Pinpoint the cell where the given text exists, returning its (X, Y) midpoint coordinate. 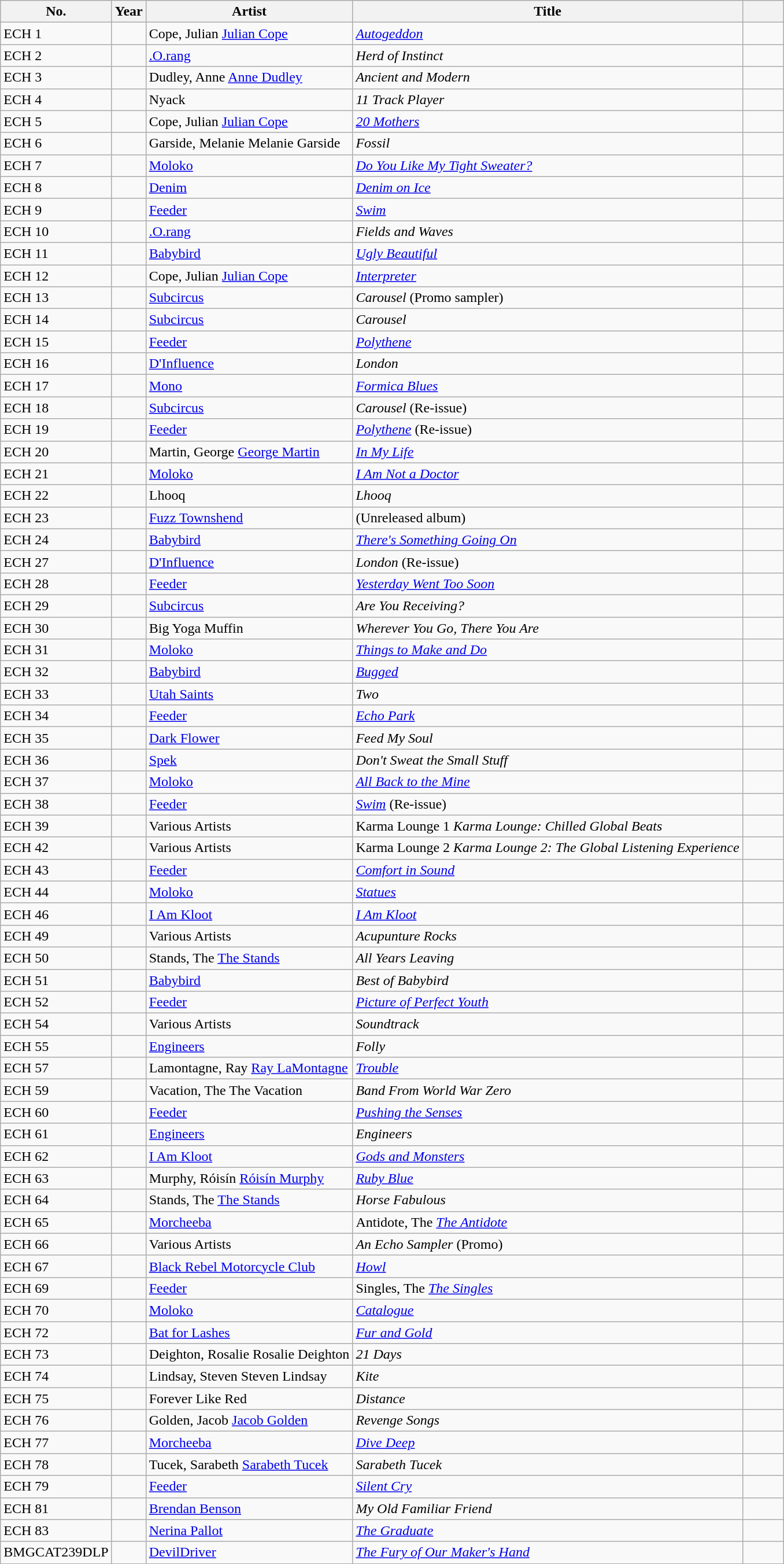
Karma Lounge 1 Karma Lounge: Chilled Global Beats (548, 826)
Dark Flower (249, 738)
Distance (548, 1399)
Big Yoga Muffin (249, 628)
BMGCAT239DLP (56, 1552)
ECH 43 (56, 870)
Fossil (548, 143)
ECH 65 (56, 1222)
Don't Sweat the Small Stuff (548, 760)
Swim (Re-issue) (548, 804)
ECH 36 (56, 760)
Horse Fabulous (548, 1200)
Revenge Songs (548, 1421)
Black Rebel Motorcycle Club (249, 1266)
ECH 81 (56, 1508)
Silent Cry (548, 1486)
The Fury of Our Maker's Hand (548, 1552)
DevilDriver (249, 1552)
Gods and Monsters (548, 1156)
Polythene (548, 342)
ECH 13 (56, 298)
ECH 19 (56, 430)
Sarabeth Tucek (548, 1465)
Catalogue (548, 1310)
ECH 35 (56, 738)
11 Track Player (548, 99)
ECH 70 (56, 1310)
Wherever You Go, There You Are (548, 628)
Deighton, Rosalie Rosalie Deighton (249, 1355)
Autogeddon (548, 34)
ECH 33 (56, 694)
Lindsay, Steven Steven Lindsay (249, 1377)
Artist (249, 12)
Formica Blues (548, 386)
Statues (548, 892)
ECH 57 (56, 1068)
Feed My Soul (548, 738)
ECH 14 (56, 320)
Echo Park (548, 716)
Polythene (Re-issue) (548, 430)
Soundtrack (548, 1024)
Herd of Instinct (548, 56)
Interpreter (548, 276)
I Am Not a Doctor (548, 474)
Are You Receiving? (548, 606)
ECH 4 (56, 99)
Ancient and Modern (548, 78)
ECH 83 (56, 1530)
An Echo Sampler (Promo) (548, 1244)
Brendan Benson (249, 1508)
In My Life (548, 452)
ECH 63 (56, 1178)
ECH 49 (56, 936)
Garside, Melanie Melanie Garside (249, 143)
Fuzz Townshend (249, 518)
ECH 28 (56, 584)
ECH 72 (56, 1332)
ECH 54 (56, 1024)
ECH 18 (56, 408)
Band From World War Zero (548, 1090)
ECH 7 (56, 165)
21 Days (548, 1355)
ECH 77 (56, 1443)
ECH 60 (56, 1112)
Kite (548, 1377)
ECH 16 (56, 364)
ECH 76 (56, 1421)
ECH 21 (56, 474)
All Back to the Mine (548, 782)
ECH 29 (56, 606)
Martin, George George Martin (249, 452)
Golden, Jacob Jacob Golden (249, 1421)
ECH 74 (56, 1377)
Mono (249, 386)
20 Mothers (548, 121)
Comfort in Sound (548, 870)
My Old Familiar Friend (548, 1508)
Folly (548, 1046)
ECH 17 (56, 386)
Lamontagne, Ray Ray LaMontagne (249, 1068)
Acupunture Rocks (548, 936)
Dive Deep (548, 1443)
ECH 24 (56, 540)
There's Something Going On (548, 540)
ECH 22 (56, 496)
ECH 39 (56, 826)
ECH 9 (56, 209)
ECH 1 (56, 34)
Best of Babybird (548, 980)
Do You Like My Tight Sweater? (548, 165)
Vacation, The The Vacation (249, 1090)
Murphy, Róisín Róisín Murphy (249, 1178)
Utah Saints (249, 694)
Picture of Perfect Youth (548, 1002)
Ugly Beautiful (548, 253)
Dudley, Anne Anne Dudley (249, 78)
Fur and Gold (548, 1332)
ECH 12 (56, 276)
Denim on Ice (548, 187)
ECH 59 (56, 1090)
ECH 62 (56, 1156)
ECH 78 (56, 1465)
ECH 15 (56, 342)
Antidote, The The Antidote (548, 1222)
Carousel (Promo sampler) (548, 298)
ECH 32 (56, 672)
Yesterday Went Too Soon (548, 584)
All Years Leaving (548, 958)
Bugged (548, 672)
ECH 51 (56, 980)
ECH 3 (56, 78)
ECH 64 (56, 1200)
Nyack (249, 99)
Karma Lounge 2 Karma Lounge 2: The Global Listening Experience (548, 848)
Bat for Lashes (249, 1332)
(Unreleased album) (548, 518)
ECH 20 (56, 452)
Title (548, 12)
ECH 66 (56, 1244)
ECH 34 (56, 716)
Denim (249, 187)
ECH 42 (56, 848)
Swim (548, 209)
Ruby Blue (548, 1178)
Forever Like Red (249, 1399)
Tucek, Sarabeth Sarabeth Tucek (249, 1465)
ECH 55 (56, 1046)
ECH 50 (56, 958)
ECH 30 (56, 628)
ECH 52 (56, 1002)
Two (548, 694)
ECH 6 (56, 143)
Trouble (548, 1068)
Year (128, 12)
ECH 79 (56, 1486)
ECH 73 (56, 1355)
ECH 67 (56, 1266)
ECH 44 (56, 892)
ECH 61 (56, 1134)
ECH 38 (56, 804)
Carousel (548, 320)
The Graduate (548, 1530)
London (548, 364)
ECH 27 (56, 562)
Pushing the Senses (548, 1112)
ECH 23 (56, 518)
ECH 69 (56, 1288)
Howl (548, 1266)
Fields and Waves (548, 231)
ECH 2 (56, 56)
ECH 5 (56, 121)
Singles, The The Singles (548, 1288)
ECH 31 (56, 650)
ECH 10 (56, 231)
ECH 46 (56, 914)
London (Re-issue) (548, 562)
ECH 75 (56, 1399)
Things to Make and Do (548, 650)
ECH 11 (56, 253)
No. (56, 12)
ECH 8 (56, 187)
ECH 37 (56, 782)
Spek (249, 760)
Nerina Pallot (249, 1530)
Carousel (Re-issue) (548, 408)
